Identify which cell holds the provided text, then report its (x, y) central coordinate. 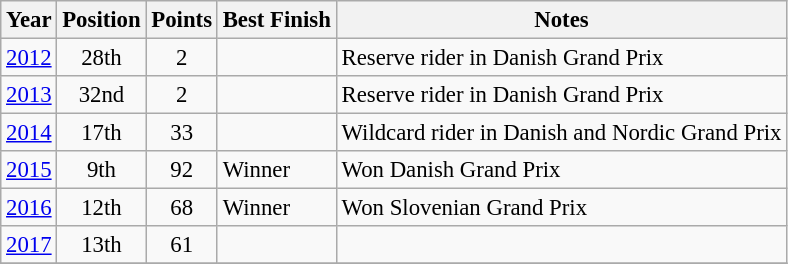
9th (102, 170)
Won Danish Grand Prix (562, 170)
33 (182, 133)
2013 (29, 95)
Best Finish (276, 20)
61 (182, 245)
17th (102, 133)
28th (102, 58)
32nd (102, 95)
Notes (562, 20)
Position (102, 20)
2016 (29, 208)
Points (182, 20)
Won Slovenian Grand Prix (562, 208)
2017 (29, 245)
92 (182, 170)
2014 (29, 133)
2012 (29, 58)
Year (29, 20)
12th (102, 208)
13th (102, 245)
68 (182, 208)
2015 (29, 170)
Wildcard rider in Danish and Nordic Grand Prix (562, 133)
